Find where the given text appears and provide that cell's center as (X, Y) coordinate. 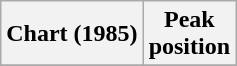
Peakposition (189, 34)
Chart (1985) (72, 34)
